Return the (x, y) coordinate for the center point of the cell that contains the specified text.  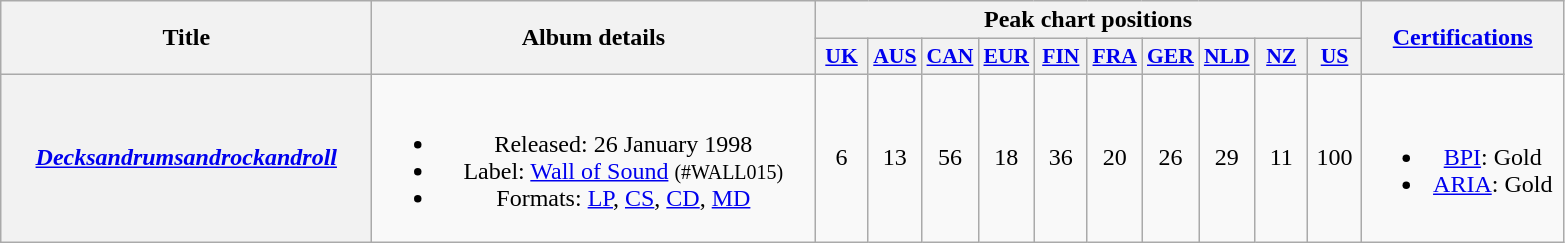
US (1334, 57)
18 (1006, 158)
6 (842, 158)
AUS (894, 57)
NLD (1227, 57)
Album details (594, 38)
NZ (1282, 57)
29 (1227, 158)
Released: 26 January 1998Label: Wall of Sound (#WALL015)Formats: LP, CS, CD, MD (594, 158)
BPI: GoldARIA: Gold (1462, 158)
Title (186, 38)
FRA (1114, 57)
FIN (1060, 57)
UK (842, 57)
36 (1060, 158)
Certifications (1462, 38)
GER (1170, 57)
13 (894, 158)
EUR (1006, 57)
11 (1282, 158)
Peak chart positions (1088, 20)
CAN (950, 57)
100 (1334, 158)
26 (1170, 158)
56 (950, 158)
Decksandrumsandrockandroll (186, 158)
20 (1114, 158)
